Provide the (X, Y) coordinate of the cell's center where the given text is located.  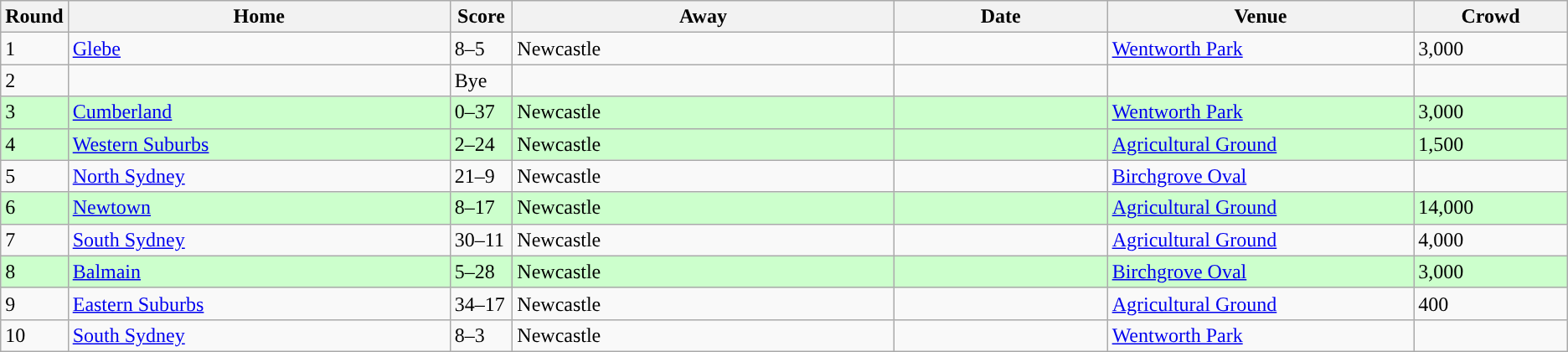
Balmain (259, 272)
5 (34, 176)
6 (34, 208)
4,000 (1491, 240)
1 (34, 49)
8–17 (481, 208)
Eastern Suburbs (259, 303)
30–11 (481, 240)
8–3 (481, 335)
10 (34, 335)
Away (704, 17)
4 (34, 144)
Date (1000, 17)
8 (34, 272)
400 (1491, 303)
34–17 (481, 303)
North Sydney (259, 176)
5–28 (481, 272)
Newtown (259, 208)
8–5 (481, 49)
Bye (481, 80)
21–9 (481, 176)
Round (34, 17)
Home (259, 17)
Venue (1261, 17)
7 (34, 240)
Score (481, 17)
14,000 (1491, 208)
2–24 (481, 144)
0–37 (481, 112)
1,500 (1491, 144)
Crowd (1491, 17)
Western Suburbs (259, 144)
2 (34, 80)
9 (34, 303)
Glebe (259, 49)
Cumberland (259, 112)
3 (34, 112)
